Determine the (X, Y) coordinate at the center of the cell enclosing the given text.  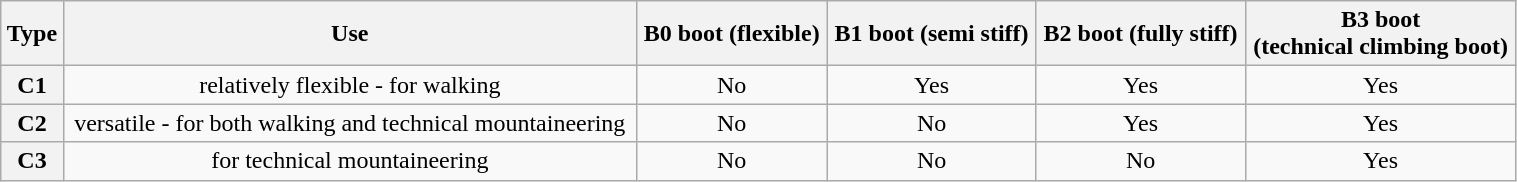
B0 boot (flexible) (732, 34)
C2 (32, 123)
C3 (32, 161)
B1 boot (semi stiff) (932, 34)
B2 boot (fully stiff) (1140, 34)
relatively flexible - for walking (350, 85)
Type (32, 34)
for technical mountaineering (350, 161)
B3 boot (technical climbing boot) (1380, 34)
C1 (32, 85)
Use (350, 34)
versatile - for both walking and technical mountaineering (350, 123)
